Output the [x, y] coordinate of the center of the cell containing the given text.  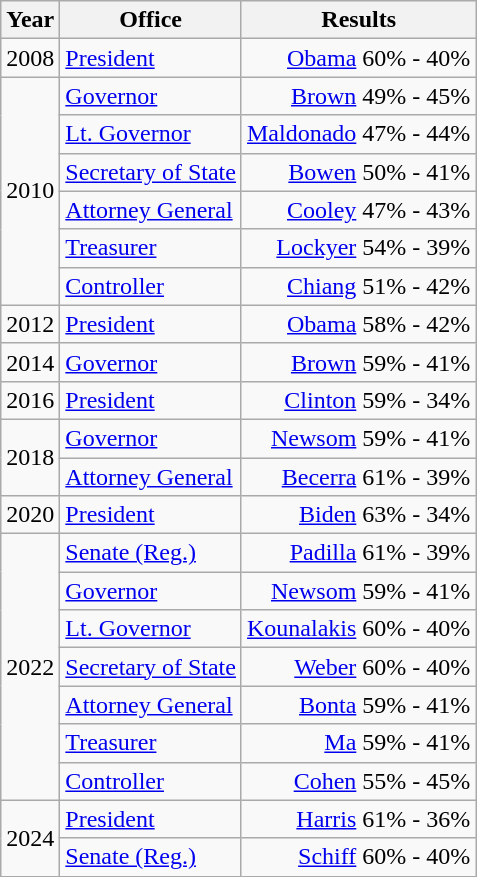
Obama 60% - 40% [358, 58]
Obama 58% - 42% [358, 324]
Becerra 61% - 39% [358, 477]
Bowen 50% - 41% [358, 172]
Bonta 59% - 41% [358, 705]
2012 [30, 324]
Schiff 60% - 40% [358, 857]
2016 [30, 400]
Padilla 61% - 39% [358, 553]
2020 [30, 515]
Maldonado 47% - 44% [358, 134]
2022 [30, 667]
2014 [30, 362]
Weber 60% - 40% [358, 667]
Cohen 55% - 45% [358, 781]
2024 [30, 838]
Chiang 51% - 42% [358, 286]
Harris 61% - 36% [358, 819]
2008 [30, 58]
Kounalakis 60% - 40% [358, 629]
Brown 59% - 41% [358, 362]
Ma 59% - 41% [358, 743]
Cooley 47% - 43% [358, 210]
Biden 63% - 34% [358, 515]
Results [358, 20]
Year [30, 20]
Office [151, 20]
2010 [30, 191]
Lockyer 54% - 39% [358, 248]
Brown 49% - 45% [358, 96]
Clinton 59% - 34% [358, 400]
2018 [30, 457]
